Pinpoint the cell where the given text exists, returning its (X, Y) midpoint coordinate. 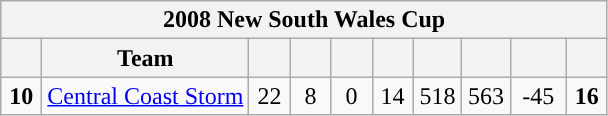
Team (146, 58)
2008 New South Wales Cup (304, 20)
16 (586, 96)
-45 (538, 96)
8 (310, 96)
10 (22, 96)
0 (352, 96)
518 (438, 96)
563 (486, 96)
Central Coast Storm (146, 96)
14 (392, 96)
22 (270, 96)
